Provide the [X, Y] coordinate of the cell's center where the given text is located.  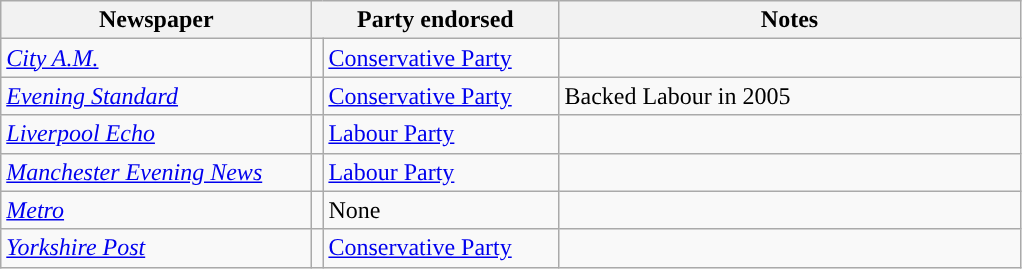
None [441, 210]
Backed Labour in 2005 [790, 96]
Evening Standard [156, 96]
Notes [790, 20]
Newspaper [156, 20]
Manchester Evening News [156, 172]
Yorkshire Post [156, 248]
Liverpool Echo [156, 134]
Party endorsed [436, 20]
Metro [156, 210]
City A.M. [156, 58]
